Provide the [x, y] coordinate of the cell's center where the given text is located.  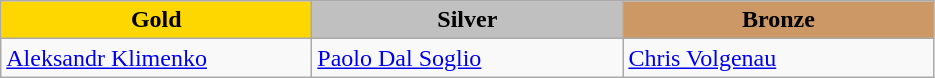
Bronze [778, 20]
Silver [468, 20]
Paolo Dal Soglio [468, 58]
Chris Volgenau [778, 58]
Aleksandr Klimenko [156, 58]
Gold [156, 20]
